Scan for the cell matching the given text and deliver its [X, Y] coordinate at center. 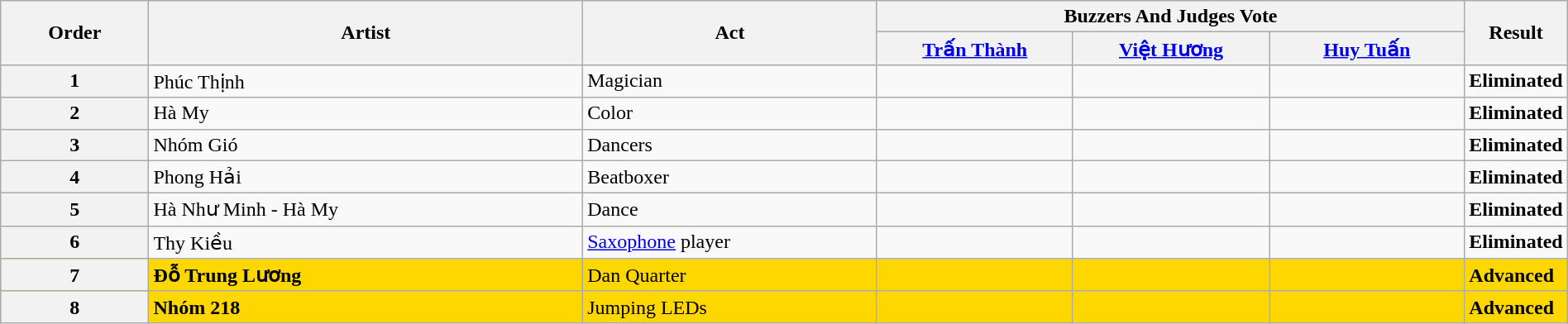
Buzzers And Judges Vote [1171, 17]
Dan Quarter [730, 275]
4 [74, 177]
6 [74, 242]
Saxophone player [730, 242]
Color [730, 113]
1 [74, 81]
Việt Hương [1171, 49]
Nhóm Gió [366, 145]
Act [730, 33]
5 [74, 210]
Nhóm 218 [366, 307]
Trấn Thành [974, 49]
Artist [366, 33]
Dancers [730, 145]
Hà Như Minh - Hà My [366, 210]
Phong Hải [366, 177]
Đỗ Trung Lương [366, 275]
Beatboxer [730, 177]
7 [74, 275]
Order [74, 33]
Huy Tuấn [1367, 49]
3 [74, 145]
Phúc Thịnh [366, 81]
Hà My [366, 113]
Magician [730, 81]
Dance [730, 210]
Jumping LEDs [730, 307]
Thy Kiều [366, 242]
8 [74, 307]
2 [74, 113]
Result [1516, 33]
